Provide the (X, Y) coordinate of the cell's center where the given text is located.  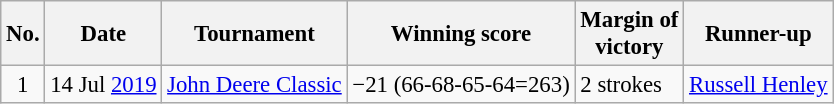
Russell Henley (758, 85)
John Deere Classic (254, 85)
1 (23, 85)
2 strokes (630, 85)
14 Jul 2019 (104, 85)
No. (23, 34)
Date (104, 34)
Winning score (461, 34)
−21 (66-68-65-64=263) (461, 85)
Margin ofvictory (630, 34)
Runner-up (758, 34)
Tournament (254, 34)
